Locate the cell with the specified text and output its (x, y) center coordinate. 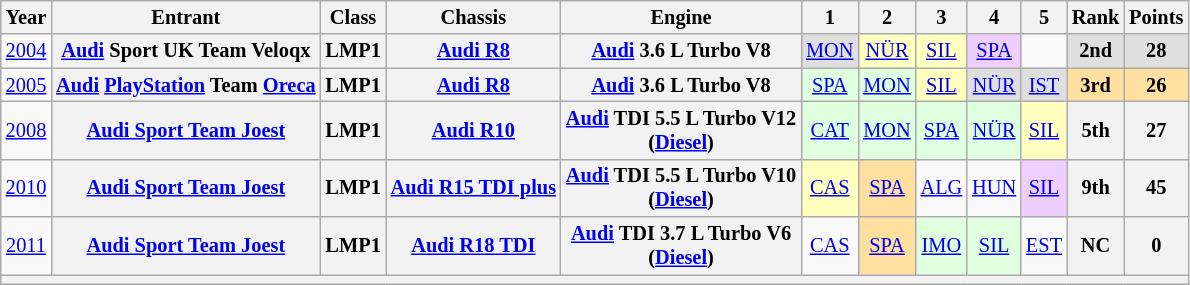
27 (1156, 130)
Audi PlayStation Team Oreca (186, 85)
NC (1096, 246)
IMO (942, 246)
2011 (26, 246)
Audi Sport UK Team Veloqx (186, 51)
2 (886, 17)
HUN (994, 188)
Rank (1096, 17)
5th (1096, 130)
2008 (26, 130)
Audi R18 TDI (474, 246)
2nd (1096, 51)
Audi R15 TDI plus (474, 188)
4 (994, 17)
Engine (681, 17)
Entrant (186, 17)
28 (1156, 51)
Class (354, 17)
0 (1156, 246)
3 (942, 17)
45 (1156, 188)
Audi TDI 5.5 L Turbo V12(Diesel) (681, 130)
IST (1044, 85)
Points (1156, 17)
CAT (830, 130)
Audi TDI 3.7 L Turbo V6(Diesel) (681, 246)
26 (1156, 85)
Year (26, 17)
1 (830, 17)
2005 (26, 85)
2010 (26, 188)
EST (1044, 246)
9th (1096, 188)
2004 (26, 51)
Audi R10 (474, 130)
3rd (1096, 85)
Audi TDI 5.5 L Turbo V10(Diesel) (681, 188)
5 (1044, 17)
Chassis (474, 17)
ALG (942, 188)
